Find where the given text appears and provide that cell's center as [X, Y] coordinate. 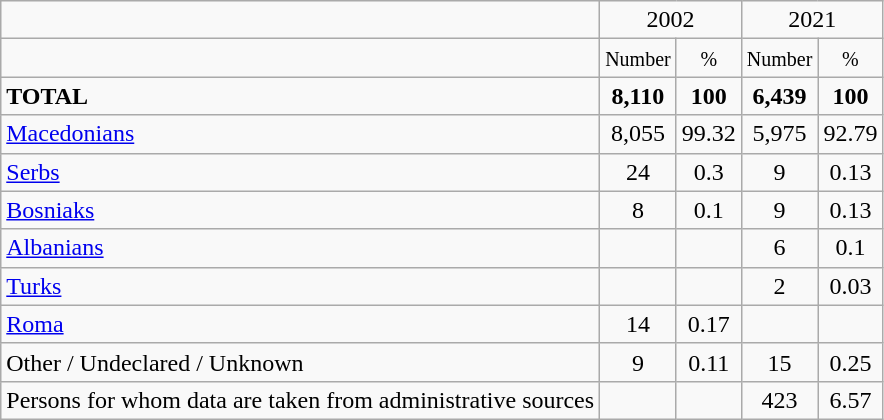
14 [638, 324]
Serbs [300, 172]
0.25 [850, 362]
2002 [671, 20]
15 [780, 362]
8,110 [638, 96]
6,439 [780, 96]
0.03 [850, 286]
99.32 [708, 134]
2021 [812, 20]
Bosniaks [300, 210]
8,055 [638, 134]
92.79 [850, 134]
423 [780, 400]
0.3 [708, 172]
Albanians [300, 248]
5,975 [780, 134]
Persons for whom data are taken from administrative sources [300, 400]
6 [780, 248]
8 [638, 210]
2 [780, 286]
Turks [300, 286]
0.11 [708, 362]
0.17 [708, 324]
Macedonians [300, 134]
Roma [300, 324]
6.57 [850, 400]
TOTAL [300, 96]
24 [638, 172]
Other / Undeclared / Unknown [300, 362]
